Output the (X, Y) coordinate of the center of the cell containing the given text.  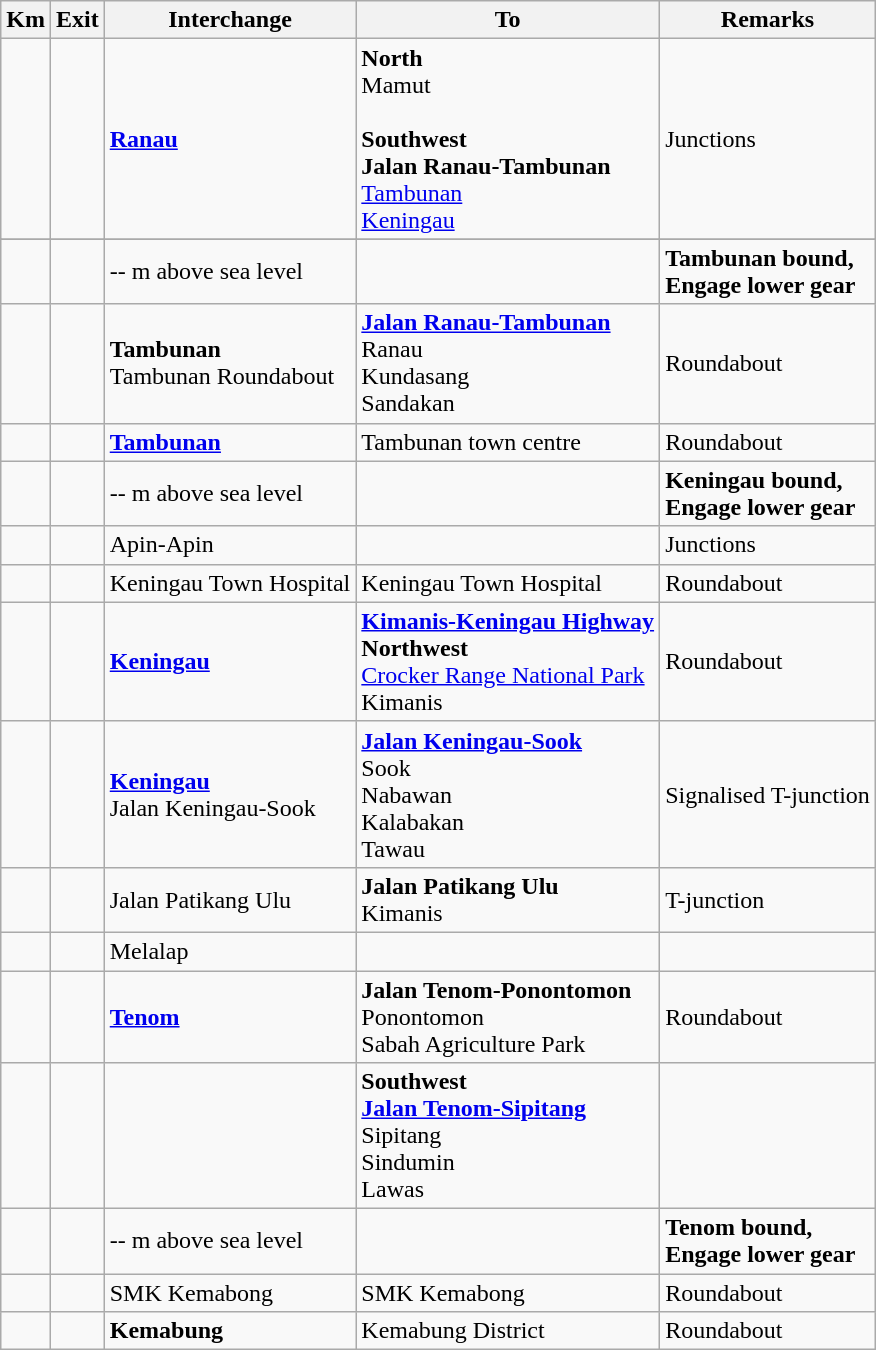
Remarks (768, 20)
Jalan Patikang Ulu (230, 900)
Tambunan bound,Engage lower gear (768, 272)
Southwest Jalan Tenom-SipitangSipitangSinduminLawas (508, 1136)
Tambunan (230, 442)
Tenom bound,Engage lower gear (768, 1242)
Jalan Tenom-PonontomonPonontomonSabah Agriculture Park (508, 1016)
Ranau (230, 139)
Jalan Patikang UluKimanis (508, 900)
TambunanTambunan Roundabout (230, 364)
Melalap (230, 951)
Signalised T-junction (768, 794)
To (508, 20)
Tambunan town centre (508, 442)
Keningau bound,Engage lower gear (768, 494)
Apin-Apin (230, 545)
Jalan Keningau-SookSookNabawanKalabakanTawau (508, 794)
KeningauJalan Keningau-Sook (230, 794)
Kemabung District (508, 1331)
Km (26, 20)
Kemabung (230, 1331)
Kimanis-Keningau HighwayNorthwestCrocker Range National ParkKimanis (508, 662)
Jalan Ranau-TambunanRanauKundasangSandakan (508, 364)
NorthMamutSouthwest Jalan Ranau-TambunanTambunanKeningau (508, 139)
Interchange (230, 20)
Exit (77, 20)
Tenom (230, 1016)
Keningau (230, 662)
T-junction (768, 900)
